Return (X, Y) of the center of cell containing provided text 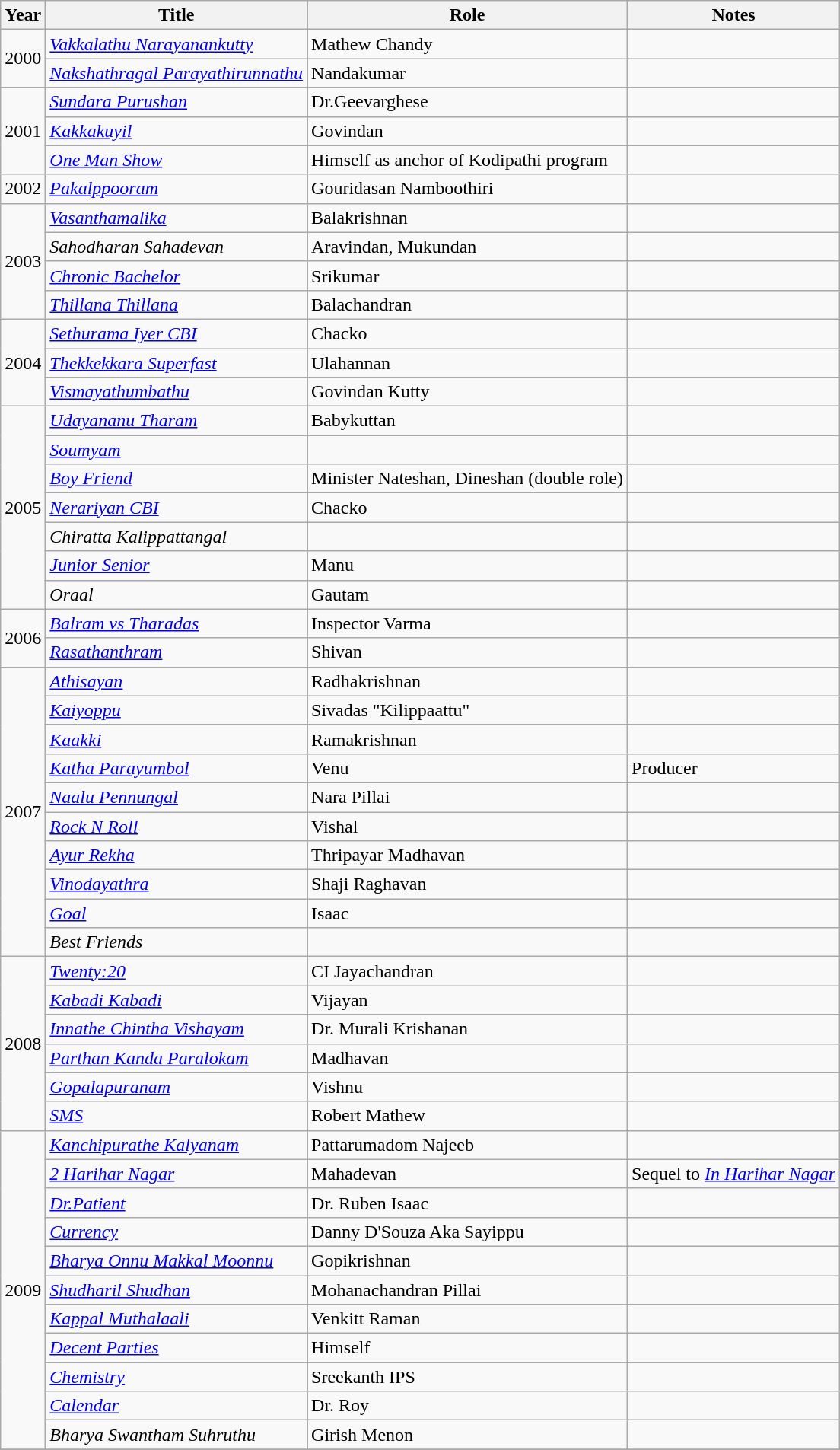
Title (177, 15)
Twenty:20 (177, 971)
Madhavan (467, 1058)
Vishnu (467, 1087)
Chemistry (177, 1377)
Mathew Chandy (467, 44)
Mohanachandran Pillai (467, 1290)
Pakalppooram (177, 189)
2004 (23, 362)
Manu (467, 566)
Bharya Onnu Makkal Moonnu (177, 1260)
Dr. Murali Krishanan (467, 1029)
Shivan (467, 652)
Kanchipurathe Kalyanam (177, 1145)
Shaji Raghavan (467, 884)
2003 (23, 261)
Rock N Roll (177, 826)
Gopalapuranam (177, 1087)
2008 (23, 1044)
Mahadevan (467, 1174)
Year (23, 15)
Thekkekkara Superfast (177, 363)
Minister Nateshan, Dineshan (double role) (467, 479)
2006 (23, 638)
Girish Menon (467, 1435)
Kakkakuyil (177, 131)
Vinodayathra (177, 884)
2 Harihar Nagar (177, 1174)
Danny D'Souza Aka Sayippu (467, 1232)
Robert Mathew (467, 1116)
Vakkalathu Narayanankutty (177, 44)
Sequel to In Harihar Nagar (733, 1174)
Oraal (177, 594)
2002 (23, 189)
Govindan Kutty (467, 392)
2005 (23, 508)
Ulahannan (467, 363)
Boy Friend (177, 479)
Nerariyan CBI (177, 508)
2001 (23, 131)
Junior Senior (177, 566)
2009 (23, 1289)
Nakshathragal Parayathirunnathu (177, 73)
SMS (177, 1116)
2000 (23, 59)
Srikumar (467, 276)
Innathe Chintha Vishayam (177, 1029)
Balram vs Tharadas (177, 623)
Dr. Ruben Isaac (467, 1203)
Currency (177, 1232)
Ayur Rekha (177, 856)
Parthan Kanda Paralokam (177, 1058)
Sivadas "Kilippaattu" (467, 710)
Soumyam (177, 450)
Katha Parayumbol (177, 768)
Rasathanthram (177, 652)
Notes (733, 15)
Thripayar Madhavan (467, 856)
Dr.Geevarghese (467, 102)
Kabadi Kabadi (177, 1000)
Gautam (467, 594)
Babykuttan (467, 421)
2007 (23, 811)
Balakrishnan (467, 218)
Shudharil Shudhan (177, 1290)
Naalu Pennungal (177, 797)
Sethurama Iyer CBI (177, 333)
Udayananu Tharam (177, 421)
Kaakki (177, 739)
Vishal (467, 826)
Venkitt Raman (467, 1319)
Venu (467, 768)
Chiratta Kalippattangal (177, 537)
Aravindan, Mukundan (467, 247)
Producer (733, 768)
Vismayathumbathu (177, 392)
Ramakrishnan (467, 739)
Kaiyoppu (177, 710)
Bharya Swantham Suhruthu (177, 1435)
Dr. Roy (467, 1406)
Role (467, 15)
Govindan (467, 131)
Sundara Purushan (177, 102)
Best Friends (177, 942)
Inspector Varma (467, 623)
Athisayan (177, 681)
Pattarumadom Najeeb (467, 1145)
Himself (467, 1348)
Kappal Muthalaali (177, 1319)
Calendar (177, 1406)
Decent Parties (177, 1348)
Dr.Patient (177, 1203)
One Man Show (177, 160)
Gopikrishnan (467, 1260)
Sahodharan Sahadevan (177, 247)
Chronic Bachelor (177, 276)
Thillana Thillana (177, 304)
Nara Pillai (467, 797)
Vijayan (467, 1000)
Radhakrishnan (467, 681)
Goal (177, 913)
CI Jayachandran (467, 971)
Nandakumar (467, 73)
Gouridasan Namboothiri (467, 189)
Balachandran (467, 304)
Sreekanth IPS (467, 1377)
Himself as anchor of Kodipathi program (467, 160)
Isaac (467, 913)
Vasanthamalika (177, 218)
